Pinpoint the cell where the given text exists, returning its (x, y) midpoint coordinate. 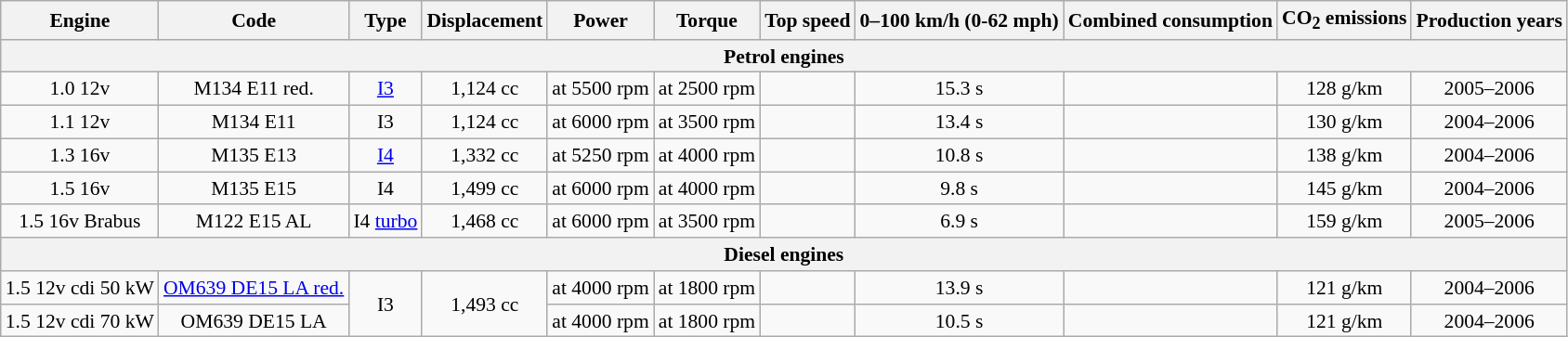
Code (254, 20)
M135 E13 (254, 155)
Torque (707, 20)
13.9 s (960, 288)
Diesel engines (784, 254)
130 g/km (1344, 123)
145 g/km (1344, 188)
Power (600, 20)
Top speed (807, 20)
1.3 16v (80, 155)
Production years (1488, 20)
1,493 cc (485, 305)
Combined consumption (1170, 20)
1.5 12v cdi 50 kW (80, 288)
138 g/km (1344, 155)
OM639 DE15 LA red. (254, 288)
1,468 cc (485, 222)
M135 E15 (254, 188)
M134 E11 red. (254, 89)
CO2 emissions (1344, 20)
at 2500 rpm (707, 89)
1.0 12v (80, 89)
1.1 12v (80, 123)
0–100 km/h (0-62 mph) (960, 20)
at 5500 rpm (600, 89)
Displacement (485, 20)
13.4 s (960, 123)
1,499 cc (485, 188)
M134 E11 (254, 123)
128 g/km (1344, 89)
6.9 s (960, 222)
M122 E15 AL (254, 222)
Type (385, 20)
at 5250 rpm (600, 155)
159 g/km (1344, 222)
1.5 16v (80, 188)
I4 turbo (385, 222)
1.5 16v Brabus (80, 222)
at 1800 rpm (707, 288)
9.8 s (960, 188)
Petrol engines (784, 57)
10.8 s (960, 155)
15.3 s (960, 89)
121 g/km (1344, 288)
Engine (80, 20)
1,332 cc (485, 155)
